Extract the [x, y] coordinate from the center of the cell holding the provided text.  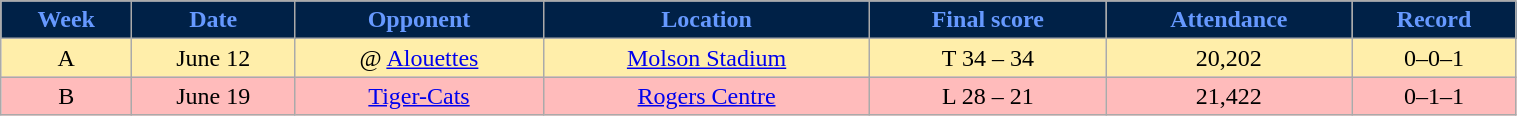
Opponent [420, 20]
Tiger-Cats [420, 96]
A [66, 58]
@ Alouettes [420, 58]
Final score [988, 20]
0–0–1 [1434, 58]
Location [706, 20]
0–1–1 [1434, 96]
20,202 [1229, 58]
June 19 [214, 96]
Molson Stadium [706, 58]
June 12 [214, 58]
T 34 – 34 [988, 58]
Attendance [1229, 20]
Week [66, 20]
L 28 – 21 [988, 96]
Record [1434, 20]
21,422 [1229, 96]
Date [214, 20]
Rogers Centre [706, 96]
B [66, 96]
